Extract the [x, y] coordinate from the center of the cell holding the provided text.  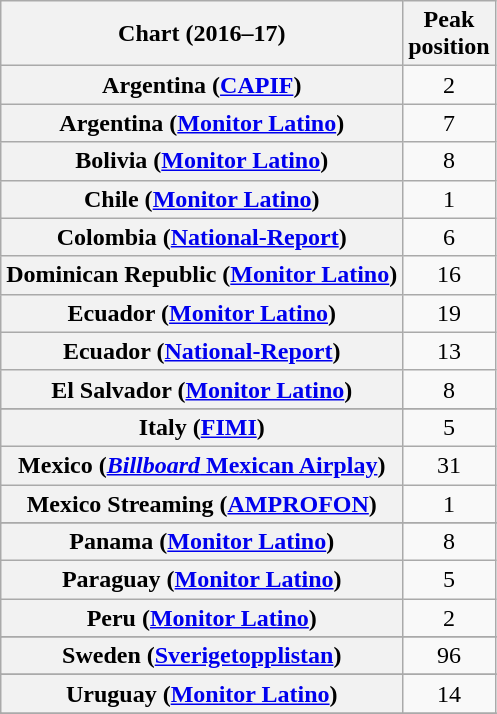
Argentina (Monitor Latino) [202, 123]
6 [449, 237]
El Salvador (Monitor Latino) [202, 389]
31 [449, 465]
Mexico (Billboard Mexican Airplay) [202, 465]
Panama (Monitor Latino) [202, 542]
19 [449, 313]
Argentina (CAPIF) [202, 85]
Sweden (Sverigetopplistan) [202, 656]
16 [449, 275]
Ecuador (National-Report) [202, 351]
Peru (Monitor Latino) [202, 618]
Colombia (National-Report) [202, 237]
Dominican Republic (Monitor Latino) [202, 275]
13 [449, 351]
Peakposition [449, 34]
Bolivia (Monitor Latino) [202, 161]
Mexico Streaming (AMPROFON) [202, 503]
Ecuador (Monitor Latino) [202, 313]
Chart (2016–17) [202, 34]
Italy (FIMI) [202, 427]
14 [449, 694]
Chile (Monitor Latino) [202, 199]
Paraguay (Monitor Latino) [202, 580]
96 [449, 656]
Uruguay (Monitor Latino) [202, 694]
7 [449, 123]
